Find where the given text appears and provide that cell's center as (x, y) coordinate. 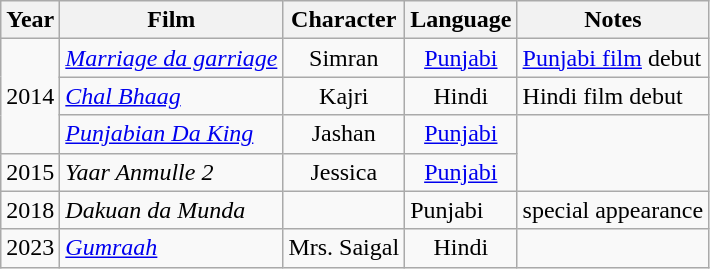
Jashan (344, 134)
Year (30, 20)
2023 (30, 248)
Dakuan da Munda (172, 210)
Kajri (344, 96)
Character (344, 20)
2018 (30, 210)
Mrs. Saigal (344, 248)
2015 (30, 172)
Jessica (344, 172)
Hindi film debut (613, 96)
special appearance (613, 210)
2014 (30, 96)
Film (172, 20)
Gumraah (172, 248)
Simran (344, 58)
Punjabi film debut (613, 58)
Language (461, 20)
Marriage da garriage (172, 58)
Yaar Anmulle 2 (172, 172)
Chal Bhaag (172, 96)
Punjabian Da King (172, 134)
Notes (613, 20)
